Scan for the cell matching the given text and deliver its [X, Y] coordinate at center. 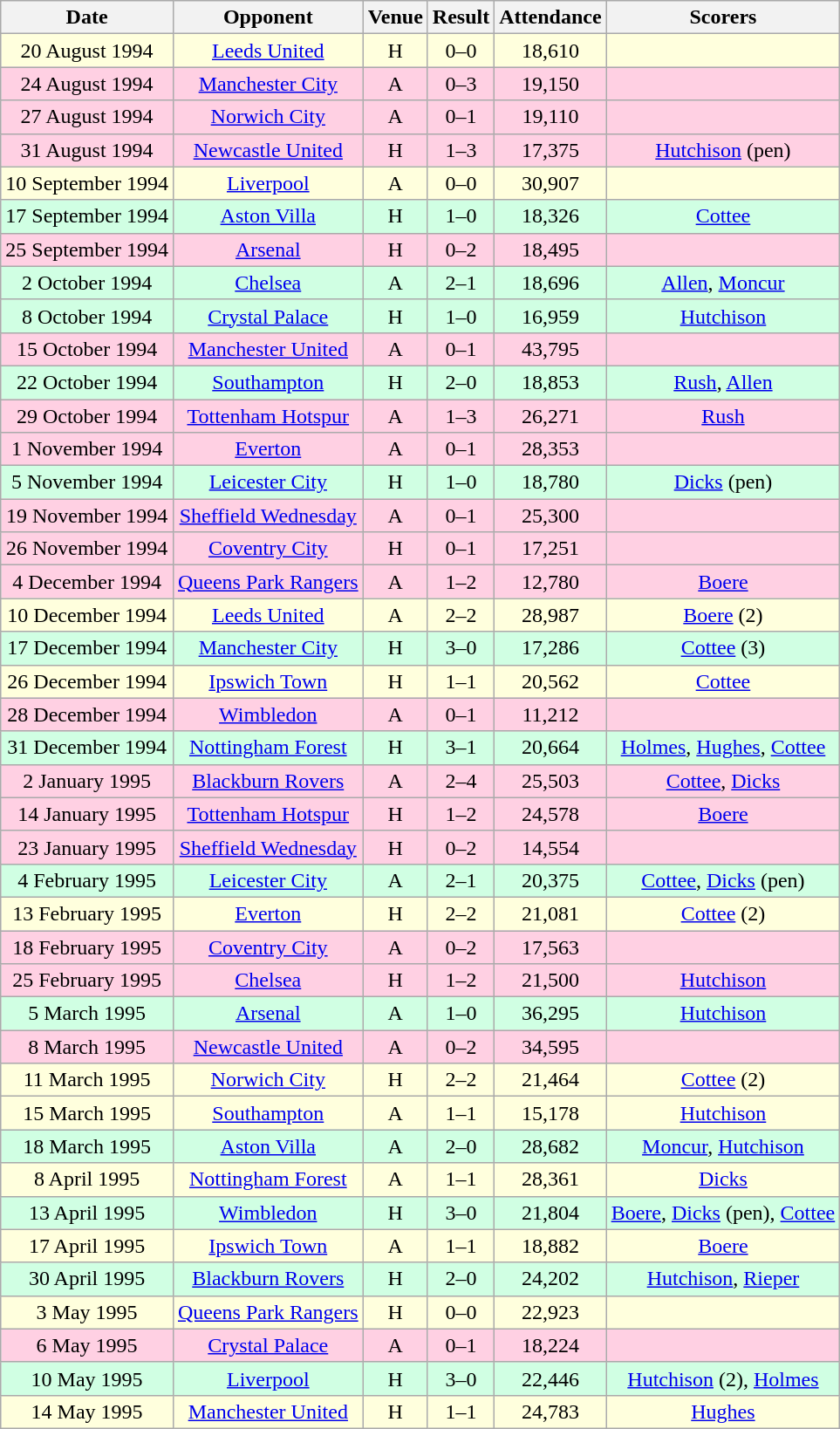
18,882 [550, 1246]
25 September 1994 [87, 250]
14 January 1995 [87, 814]
24 August 1994 [87, 84]
22,923 [550, 1312]
20,664 [550, 748]
31 December 1994 [87, 748]
17,563 [550, 947]
43,795 [550, 349]
8 April 1995 [87, 1179]
24,578 [550, 814]
34,595 [550, 1047]
Rush [723, 416]
21,804 [550, 1213]
28 December 1994 [87, 714]
10 December 1994 [87, 615]
17 April 1995 [87, 1246]
19,150 [550, 84]
28,987 [550, 615]
Rush, Allen [723, 382]
1 November 1994 [87, 449]
Dicks [723, 1179]
31 August 1994 [87, 150]
Venue [395, 17]
13 April 1995 [87, 1213]
0–3 [461, 84]
25,503 [550, 781]
Allen, Moncur [723, 283]
Hutchison, Rieper [723, 1279]
26 December 1994 [87, 681]
28,353 [550, 449]
18,696 [550, 283]
Scorers [723, 17]
22,446 [550, 1378]
21,464 [550, 1080]
12,780 [550, 582]
Cottee, Dicks (pen) [723, 880]
2 October 1994 [87, 283]
17 September 1994 [87, 216]
25,300 [550, 516]
18 March 1995 [87, 1146]
15 March 1995 [87, 1113]
Holmes, Hughes, Cottee [723, 748]
3–1 [461, 748]
2–4 [461, 781]
17,375 [550, 150]
21,081 [550, 913]
Dicks (pen) [723, 482]
Cottee, Dicks [723, 781]
28,361 [550, 1179]
14 May 1995 [87, 1412]
Boere (2) [723, 615]
18,224 [550, 1345]
Boere, Dicks (pen), Cottee [723, 1213]
Moncur, Hutchison [723, 1146]
2 January 1995 [87, 781]
6 May 1995 [87, 1345]
17,251 [550, 549]
15,178 [550, 1113]
20 August 1994 [87, 51]
20,375 [550, 880]
11,212 [550, 714]
13 February 1995 [87, 913]
23 January 1995 [87, 847]
20,562 [550, 681]
Hutchison (2), Holmes [723, 1378]
Hutchison (pen) [723, 150]
11 March 1995 [87, 1080]
26 November 1994 [87, 549]
Result [461, 17]
18,853 [550, 382]
18,780 [550, 482]
29 October 1994 [87, 416]
5 November 1994 [87, 482]
18,326 [550, 216]
36,295 [550, 1014]
26,271 [550, 416]
18 February 1995 [87, 947]
10 May 1995 [87, 1378]
18,495 [550, 250]
27 August 1994 [87, 117]
Cottee (3) [723, 648]
25 February 1995 [87, 981]
Opponent [268, 17]
18,610 [550, 51]
22 October 1994 [87, 382]
4 December 1994 [87, 582]
30 April 1995 [87, 1279]
5 March 1995 [87, 1014]
Hughes [723, 1412]
15 October 1994 [87, 349]
8 March 1995 [87, 1047]
28,682 [550, 1146]
Date [87, 17]
30,907 [550, 183]
19,110 [550, 117]
3 May 1995 [87, 1312]
Attendance [550, 17]
24,202 [550, 1279]
10 September 1994 [87, 183]
8 October 1994 [87, 316]
14,554 [550, 847]
24,783 [550, 1412]
4 February 1995 [87, 880]
17 December 1994 [87, 648]
17,286 [550, 648]
21,500 [550, 981]
19 November 1994 [87, 516]
16,959 [550, 316]
